Search for the cell housing the specified text and yield its [x, y] center coordinate. 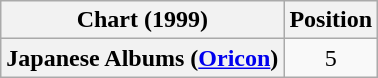
Japanese Albums (Oricon) [142, 58]
Chart (1999) [142, 20]
5 [331, 58]
Position [331, 20]
